Determine the [x, y] coordinate at the center of the cell enclosing the given text.  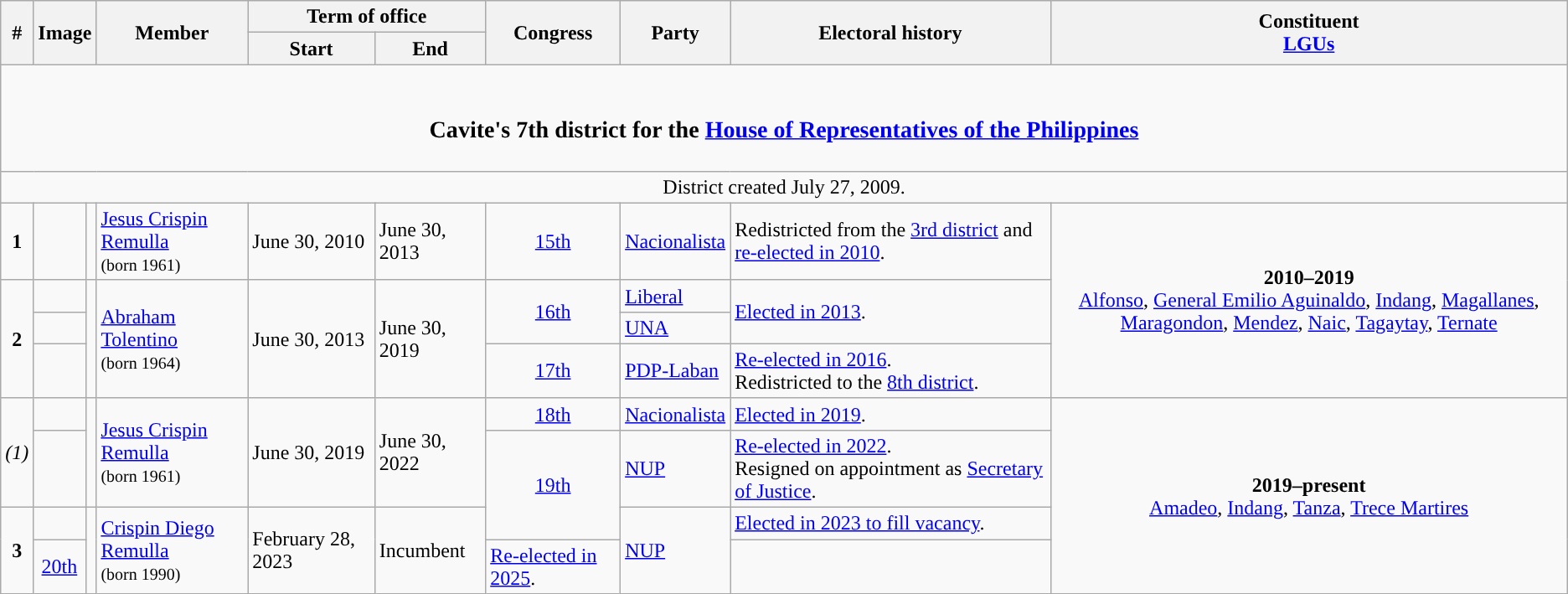
17th [553, 370]
Electoral history [890, 33]
June 30, 2022 [430, 452]
Elected in 2013. [890, 312]
16th [553, 312]
Elected in 2023 to fill vacancy. [890, 524]
PDP-Laban [675, 370]
Re-elected in 2016.Redistricted to the 8th district. [890, 370]
1 [17, 241]
Abraham Tolentino(born 1964) [173, 338]
18th [553, 414]
Re-elected in 2022.Resigned on appointment as Secretary of Justice. [890, 468]
# [17, 33]
Crispin Diego Remulla(born 1990) [173, 551]
District created July 27, 2009. [784, 187]
Liberal [675, 296]
19th [553, 484]
3 [17, 551]
Member [173, 33]
Elected in 2019. [890, 414]
Image [65, 33]
20th [59, 566]
Party [675, 33]
End [430, 49]
15th [553, 241]
2019–presentAmadeo, Indang, Tanza, Trece Martires [1308, 496]
Start [312, 49]
(1) [17, 452]
ConstituentLGUs [1308, 33]
2 [17, 338]
Re-elected in 2025. [553, 566]
June 30, 2010 [312, 241]
Term of office [367, 17]
UNA [675, 328]
2010–2019Alfonso, General Emilio Aguinaldo, Indang, Magallanes, Maragondon, Mendez, Naic, Tagaytay, Ternate [1308, 300]
Cavite's 7th district for the House of Representatives of the Philippines [784, 117]
Incumbent [430, 551]
February 28, 2023 [312, 551]
Congress [553, 33]
Redistricted from the 3rd district and re-elected in 2010. [890, 241]
